Return the [x, y] coordinate for the center point of the cell that contains the specified text.  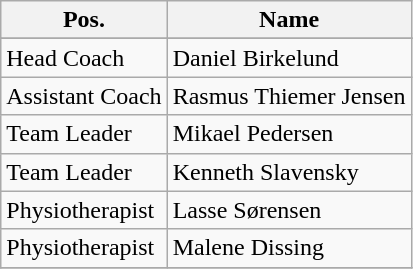
Head Coach [84, 58]
Daniel Birkelund [289, 58]
Assistant Coach [84, 96]
Kenneth Slavensky [289, 172]
Malene Dissing [289, 248]
Pos. [84, 20]
Rasmus Thiemer Jensen [289, 96]
Lasse Sørensen [289, 210]
Name [289, 20]
Mikael Pedersen [289, 134]
